Pinpoint the cell where the given text exists, returning its (X, Y) midpoint coordinate. 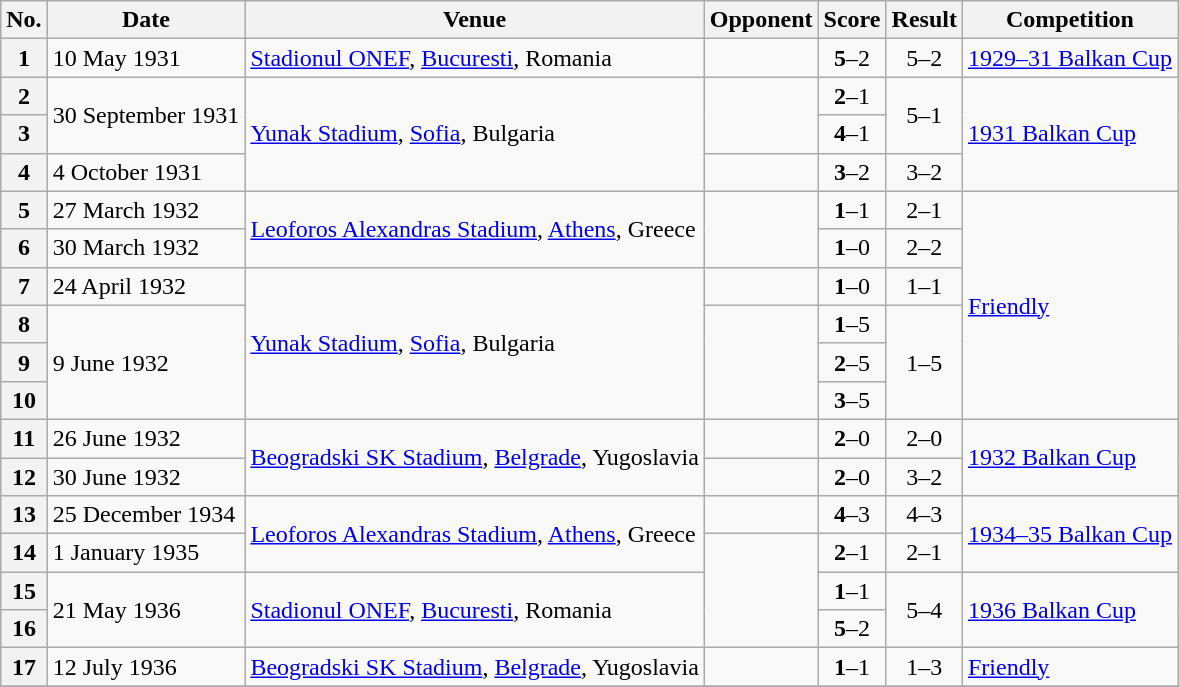
6 (24, 248)
26 June 1932 (146, 438)
21 May 1936 (146, 610)
5–4 (924, 610)
10 May 1931 (146, 58)
10 (24, 400)
No. (24, 20)
16 (24, 629)
13 (24, 515)
30 September 1931 (146, 115)
27 March 1932 (146, 210)
4 October 1931 (146, 172)
1936 Balkan Cup (1070, 610)
12 (24, 477)
4–1 (852, 134)
1 (24, 58)
1931 Balkan Cup (1070, 134)
3–5 (852, 400)
Score (852, 20)
17 (24, 667)
14 (24, 553)
9 June 1932 (146, 362)
Result (924, 20)
25 December 1934 (146, 515)
9 (24, 362)
7 (24, 286)
1934–35 Balkan Cup (1070, 534)
1929–31 Balkan Cup (1070, 58)
30 June 1932 (146, 477)
5 (24, 210)
Date (146, 20)
Competition (1070, 20)
5–1 (924, 115)
24 April 1932 (146, 286)
1–3 (924, 667)
2–5 (852, 362)
Opponent (761, 20)
15 (24, 591)
11 (24, 438)
3 (24, 134)
1932 Balkan Cup (1070, 457)
30 March 1932 (146, 248)
12 July 1936 (146, 667)
Venue (474, 20)
8 (24, 324)
1 January 1935 (146, 553)
2–2 (924, 248)
4 (24, 172)
2 (24, 96)
